Return the (x, y) coordinate for the center point of the cell that contains the specified text.  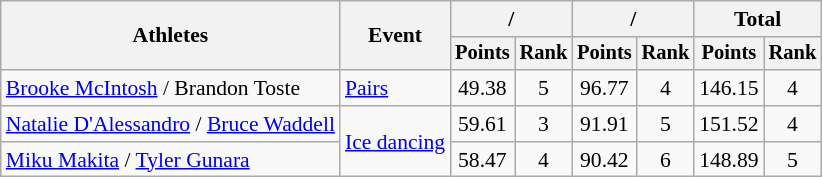
Pairs (395, 88)
146.15 (728, 88)
49.38 (482, 88)
Natalie D'Alessandro / Bruce Waddell (170, 124)
Total (758, 19)
Event (395, 36)
59.61 (482, 124)
96.77 (604, 88)
3 (544, 124)
151.52 (728, 124)
Athletes (170, 36)
91.91 (604, 124)
Brooke McIntosh / Brandon Toste (170, 88)
Ice dancing (395, 142)
